Locate the cell with the specified text and output its (X, Y) center coordinate. 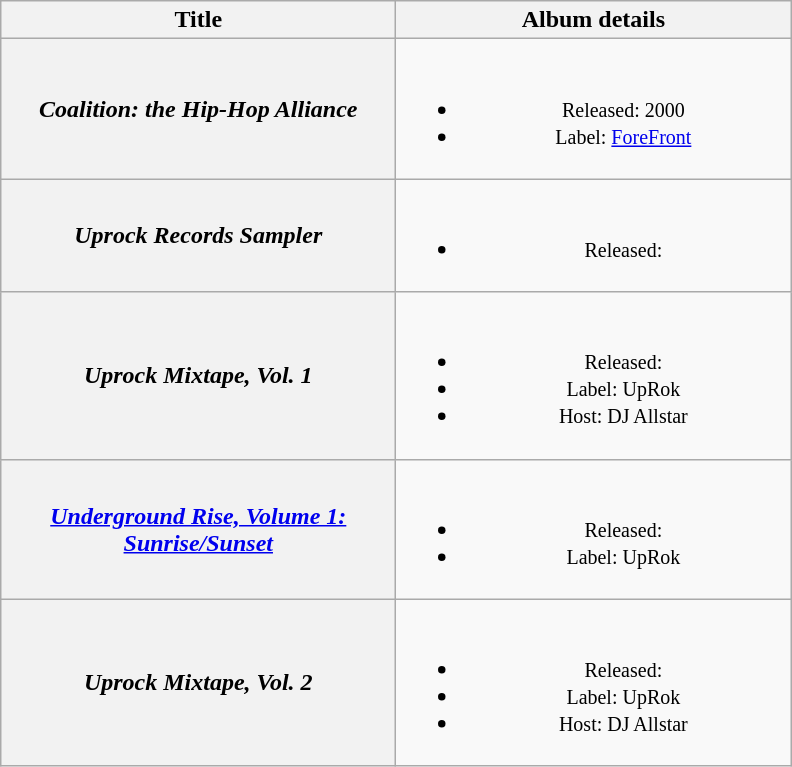
Released: Label: UpRok (594, 529)
Album details (594, 20)
Title (198, 20)
Coalition: the Hip-Hop Alliance (198, 109)
Released: 2000Label: ForeFront (594, 109)
Uprock Records Sampler (198, 236)
Underground Rise, Volume 1: Sunrise/Sunset (198, 529)
Uprock Mixtape, Vol. 2 (198, 682)
Uprock Mixtape, Vol. 1 (198, 376)
Released: (594, 236)
